Search for the cell housing the specified text and yield its [x, y] center coordinate. 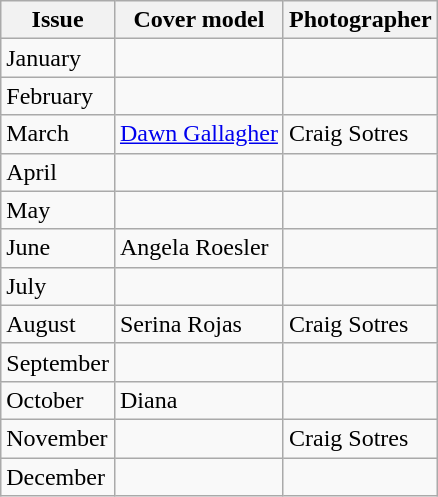
February [58, 96]
Photographer [360, 20]
Angela Roesler [198, 248]
July [58, 286]
Issue [58, 20]
October [58, 400]
March [58, 134]
September [58, 362]
December [58, 477]
Cover model [198, 20]
April [58, 172]
Serina Rojas [198, 324]
May [58, 210]
August [58, 324]
November [58, 438]
January [58, 58]
June [58, 248]
Dawn Gallagher [198, 134]
Diana [198, 400]
